From the cell containing the given text, extract its center point as [x, y] coordinate. 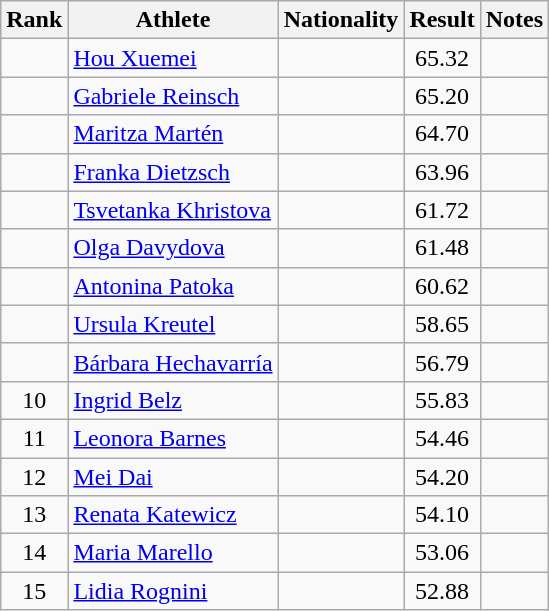
52.88 [442, 591]
Franka Dietzsch [173, 172]
Tsvetanka Khristova [173, 210]
65.20 [442, 96]
10 [34, 400]
Mei Dai [173, 477]
61.48 [442, 248]
Leonora Barnes [173, 438]
Athlete [173, 20]
Result [442, 20]
Renata Katewicz [173, 515]
Rank [34, 20]
Bárbara Hechavarría [173, 362]
Antonina Patoka [173, 286]
Lidia Rognini [173, 591]
60.62 [442, 286]
54.20 [442, 477]
55.83 [442, 400]
Olga Davydova [173, 248]
65.32 [442, 58]
Nationality [341, 20]
Ursula Kreutel [173, 324]
15 [34, 591]
54.46 [442, 438]
63.96 [442, 172]
Maria Marello [173, 553]
13 [34, 515]
Gabriele Reinsch [173, 96]
11 [34, 438]
64.70 [442, 134]
12 [34, 477]
Maritza Martén [173, 134]
53.06 [442, 553]
58.65 [442, 324]
Notes [514, 20]
14 [34, 553]
56.79 [442, 362]
Hou Xuemei [173, 58]
54.10 [442, 515]
Ingrid Belz [173, 400]
61.72 [442, 210]
